Pinpoint the cell where the given text exists, returning its (x, y) midpoint coordinate. 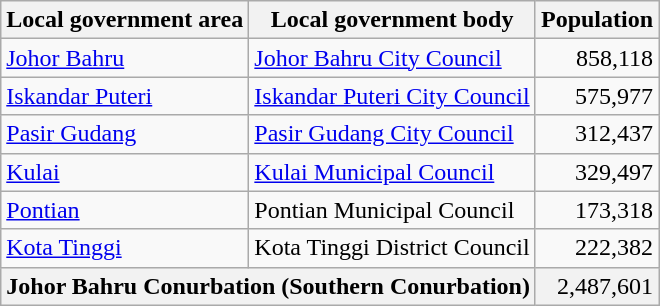
858,118 (596, 58)
Population (596, 20)
Pasir Gudang (125, 134)
222,382 (596, 248)
2,487,601 (596, 286)
Kota Tinggi (125, 248)
Johor Bahru City Council (392, 58)
312,437 (596, 134)
Kota Tinggi District Council (392, 248)
Johor Bahru Conurbation (Southern Conurbation) (268, 286)
Pontian (125, 210)
Local government area (125, 20)
Iskandar Puteri City Council (392, 96)
173,318 (596, 210)
Iskandar Puteri (125, 96)
Local government body (392, 20)
Kulai Municipal Council (392, 172)
Johor Bahru (125, 58)
Pontian Municipal Council (392, 210)
Pasir Gudang City Council (392, 134)
329,497 (596, 172)
Kulai (125, 172)
575,977 (596, 96)
